Return [X, Y] of the center of cell containing provided text 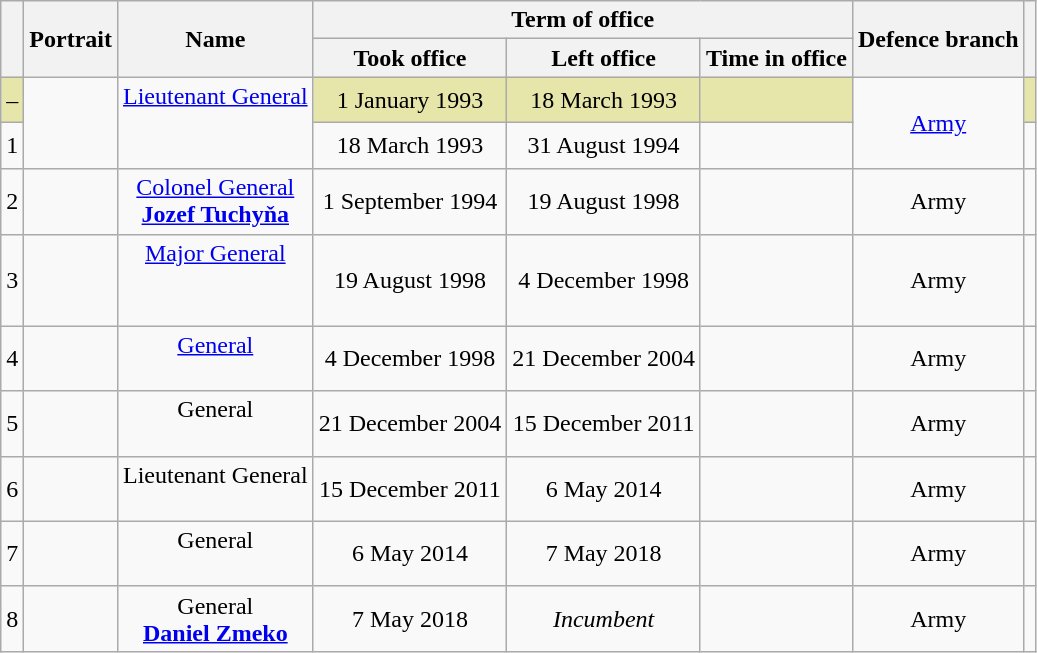
2 [12, 202]
31 August 1994 [604, 146]
Took office [410, 58]
Left office [604, 58]
5 [12, 424]
Incumbent [604, 618]
Term of office [582, 20]
8 [12, 618]
3 [12, 280]
6 [12, 488]
Time in office [776, 58]
4 [12, 358]
Portrait [71, 39]
– [12, 100]
7 [12, 554]
Major General [215, 280]
GeneralDaniel Zmeko [215, 618]
Name [215, 39]
1 September 1994 [410, 202]
1 January 1993 [410, 100]
Defence branch [938, 39]
Colonel GeneralJozef Tuchyňa [215, 202]
1 [12, 146]
